Find where the given text appears and provide that cell's center as (X, Y) coordinate. 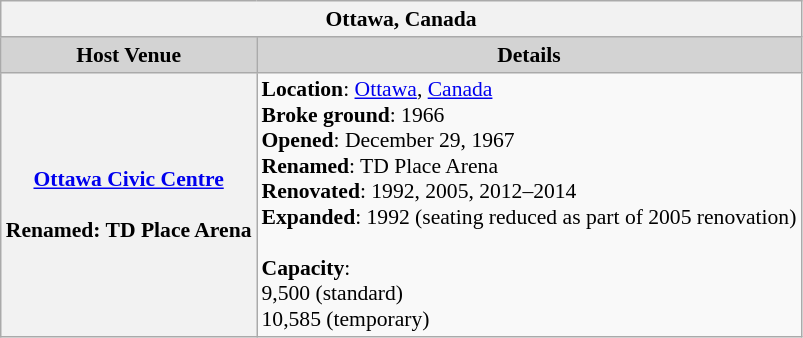
Host Venue (129, 55)
Ottawa, Canada (402, 19)
Ottawa Civic Centre Renamed: TD Place Arena (129, 204)
Details (528, 55)
